Determine the [X, Y] coordinate at the center of the cell enclosing the given text.  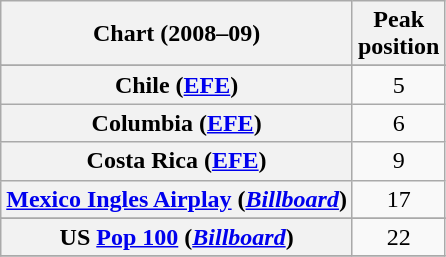
Costa Rica (EFE) [177, 161]
US Pop 100 (Billboard) [177, 237]
Peakposition [398, 34]
17 [398, 199]
Columbia (EFE) [177, 123]
9 [398, 161]
Chart (2008–09) [177, 34]
6 [398, 123]
5 [398, 85]
Chile (EFE) [177, 85]
22 [398, 237]
Mexico Ingles Airplay (Billboard) [177, 199]
